Identify which cell holds the provided text, then report its (x, y) central coordinate. 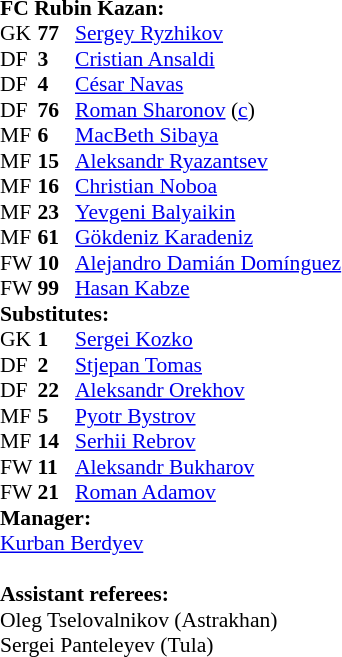
Roman Sharonov (c) (208, 110)
Gökdeniz Karadeniz (208, 237)
4 (57, 85)
Alejandro Damián Domínguez (208, 263)
Manager: (170, 518)
11 (57, 467)
22 (57, 391)
14 (57, 441)
61 (57, 237)
15 (57, 161)
99 (57, 289)
16 (57, 187)
Christian Noboa (208, 187)
Serhii Rebrov (208, 441)
6 (57, 135)
Hasan Kabze (208, 289)
77 (57, 33)
Sergey Ryzhikov (208, 33)
Substitutes: (170, 314)
10 (57, 263)
5 (57, 416)
MacBeth Sibaya (208, 135)
Aleksandr Orekhov (208, 391)
Pyotr Bystrov (208, 416)
Roman Adamov (208, 493)
21 (57, 493)
Aleksandr Ryazantsev (208, 161)
3 (57, 59)
23 (57, 212)
Cristian Ansaldi (208, 59)
76 (57, 110)
Aleksandr Bukharov (208, 467)
Sergei Kozko (208, 339)
2 (57, 365)
Yevgeni Balyaikin (208, 212)
1 (57, 339)
Stjepan Tomas (208, 365)
César Navas (208, 85)
